Scan for the cell matching the given text and deliver its [x, y] coordinate at center. 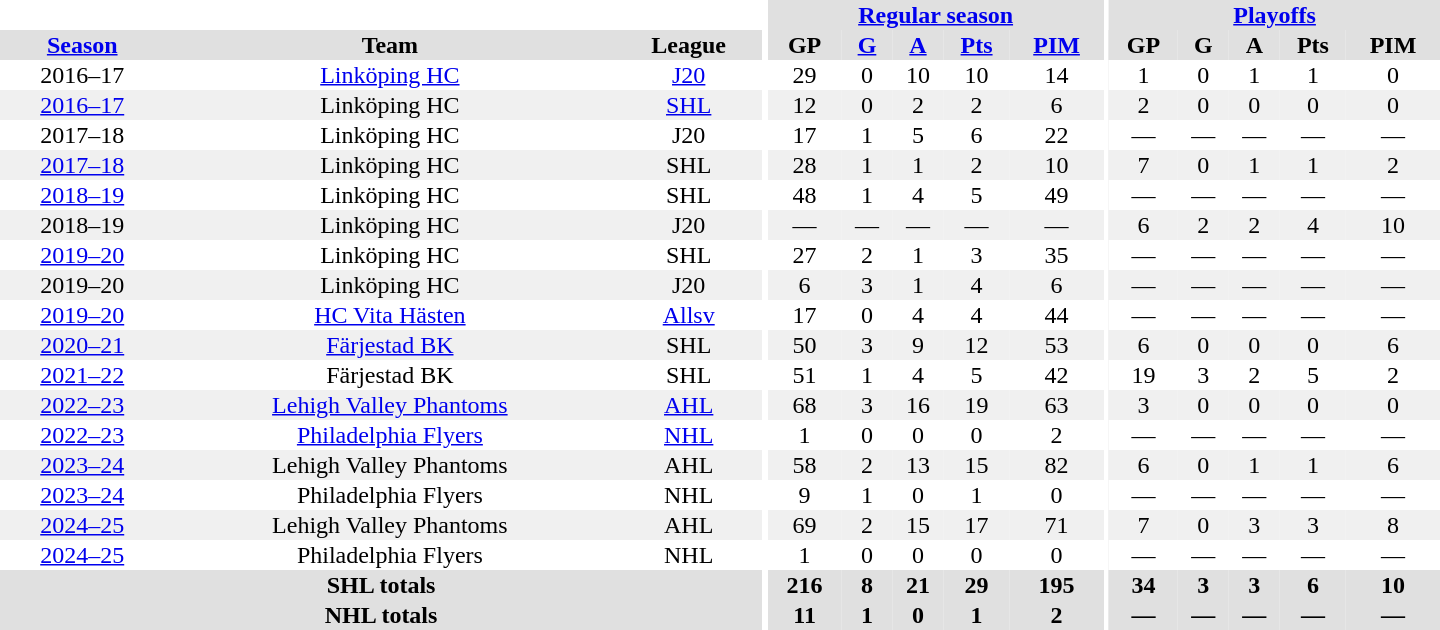
195 [1057, 585]
21 [918, 585]
Regular season [936, 15]
82 [1057, 465]
48 [805, 195]
NHL totals [381, 615]
71 [1057, 525]
68 [805, 405]
Allsv [688, 315]
44 [1057, 315]
69 [805, 525]
49 [1057, 195]
2020–21 [82, 345]
11 [805, 615]
50 [805, 345]
Team [390, 45]
27 [805, 255]
22 [1057, 135]
HC Vita Hästen [390, 315]
SHL totals [381, 585]
51 [805, 375]
63 [1057, 405]
28 [805, 165]
13 [918, 465]
League [688, 45]
35 [1057, 255]
2021–22 [82, 375]
Playoffs [1274, 15]
53 [1057, 345]
16 [918, 405]
42 [1057, 375]
Season [82, 45]
216 [805, 585]
58 [805, 465]
34 [1144, 585]
14 [1057, 75]
